Scan for the cell matching the given text and deliver its [X, Y] coordinate at center. 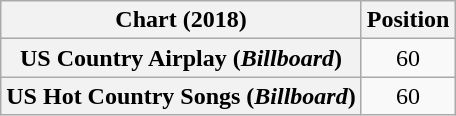
US Hot Country Songs (Billboard) [181, 96]
Chart (2018) [181, 20]
US Country Airplay (Billboard) [181, 58]
Position [408, 20]
